Return the [x, y] coordinate for the center point of the cell that contains the specified text.  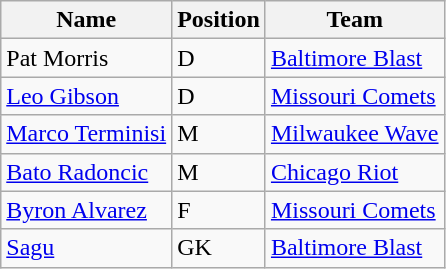
Position [219, 20]
GK [219, 248]
Milwaukee Wave [354, 134]
Team [354, 20]
Pat Morris [86, 58]
Bato Radoncic [86, 172]
Leo Gibson [86, 96]
Chicago Riot [354, 172]
Name [86, 20]
Byron Alvarez [86, 210]
Sagu [86, 248]
Marco Terminisi [86, 134]
F [219, 210]
